Provide the [x, y] coordinate of the cell's center where the given text is located.  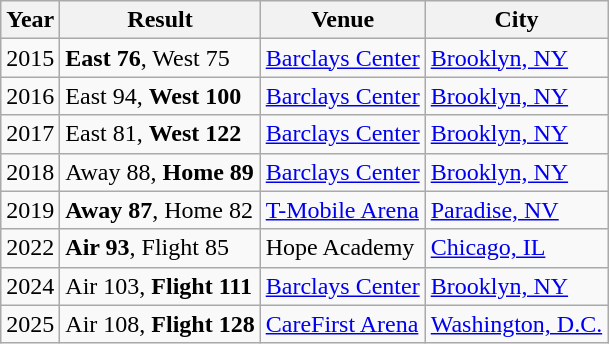
2019 [30, 210]
T-Mobile Arena [342, 210]
Air 103, Flight 111 [160, 286]
2016 [30, 96]
City [516, 20]
East 81, West 122 [160, 134]
East 76, West 75 [160, 58]
Result [160, 20]
Paradise, NV [516, 210]
2017 [30, 134]
East 94, West 100 [160, 96]
2015 [30, 58]
Washington, D.C. [516, 324]
Year [30, 20]
2022 [30, 248]
2018 [30, 172]
Venue [342, 20]
2024 [30, 286]
Air 93, Flight 85 [160, 248]
CareFirst Arena [342, 324]
2025 [30, 324]
Chicago, IL [516, 248]
Hope Academy [342, 248]
Air 108, Flight 128 [160, 324]
Away 88, Home 89 [160, 172]
Away 87, Home 82 [160, 210]
